Scan for the cell matching the given text and deliver its (x, y) coordinate at center. 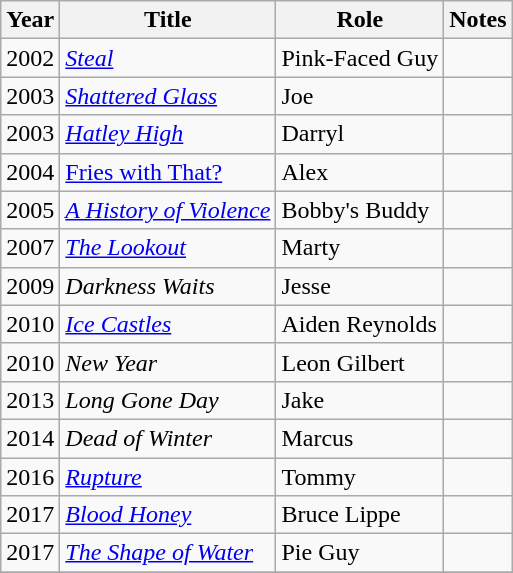
Role (360, 20)
Jesse (360, 286)
2004 (30, 172)
Ice Castles (168, 324)
Alex (360, 172)
Hatley High (168, 134)
Tommy (360, 477)
2007 (30, 248)
Year (30, 20)
Blood Honey (168, 515)
2014 (30, 438)
The Lookout (168, 248)
Dead of Winter (168, 438)
Notes (478, 20)
Joe (360, 96)
Jake (360, 400)
2016 (30, 477)
2005 (30, 210)
Darryl (360, 134)
Bobby's Buddy (360, 210)
Leon Gilbert (360, 362)
New Year (168, 362)
Marcus (360, 438)
2002 (30, 58)
2009 (30, 286)
Marty (360, 248)
Bruce Lippe (360, 515)
The Shape of Water (168, 553)
Title (168, 20)
Pink-Faced Guy (360, 58)
2013 (30, 400)
Shattered Glass (168, 96)
Fries with That? (168, 172)
Rupture (168, 477)
Aiden Reynolds (360, 324)
Pie Guy (360, 553)
Darkness Waits (168, 286)
A History of Violence (168, 210)
Long Gone Day (168, 400)
Steal (168, 58)
